Detect which cell encompasses the target text, then output its [x, y] center coordinate. 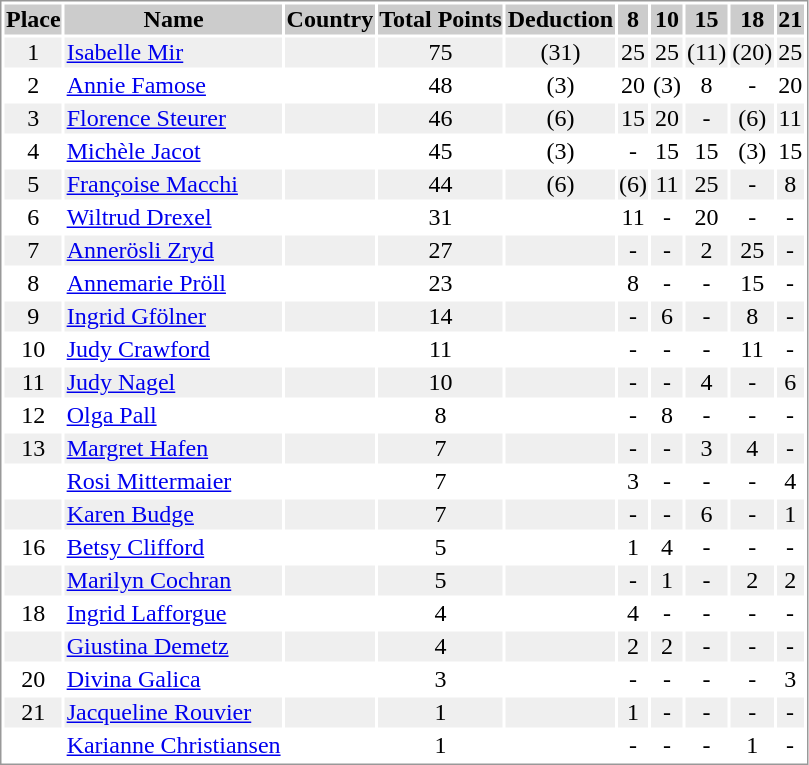
Françoise Macchi [174, 185]
Marilyn Cochran [174, 581]
Michèle Jacot [174, 151]
(31) [560, 53]
23 [440, 283]
Country [330, 19]
Name [174, 19]
Giustina Demetz [174, 647]
12 [33, 415]
Total Points [440, 19]
9 [33, 317]
Olga Pall [174, 415]
Place [33, 19]
Rosi Mittermaier [174, 481]
Karen Budge [174, 515]
13 [33, 449]
Annie Famose [174, 85]
Judy Crawford [174, 349]
Deduction [560, 19]
27 [440, 251]
48 [440, 85]
46 [440, 119]
Karianne Christiansen [174, 745]
Ingrid Lafforgue [174, 613]
14 [440, 317]
Ingrid Gfölner [174, 317]
44 [440, 185]
Betsy Clifford [174, 547]
75 [440, 53]
(11) [707, 53]
Florence Steurer [174, 119]
Margret Hafen [174, 449]
Isabelle Mir [174, 53]
Annemarie Pröll [174, 283]
45 [440, 151]
31 [440, 217]
Divina Galica [174, 679]
(20) [752, 53]
16 [33, 547]
Wiltrud Drexel [174, 217]
Judy Nagel [174, 383]
Jacqueline Rouvier [174, 713]
Annerösli Zryd [174, 251]
